Return [x, y] of the center of cell containing provided text 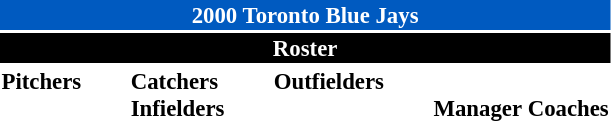
Roster [305, 48]
2000 Toronto Blue Jays [305, 15]
